Return (X, Y) of the center of cell containing provided text 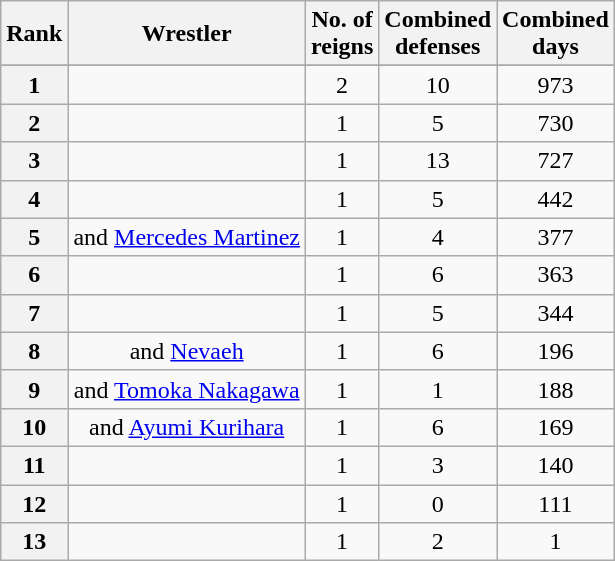
188 (556, 389)
196 (556, 351)
Combineddefenses (438, 34)
9 (34, 389)
111 (556, 503)
No. ofreigns (342, 34)
12 (34, 503)
and Nevaeh (187, 351)
973 (556, 85)
7 (34, 313)
Rank (34, 34)
Wrestler (187, 34)
344 (556, 313)
Combineddays (556, 34)
0 (438, 503)
730 (556, 123)
and Tomoka Nakagawa (187, 389)
and Ayumi Kurihara (187, 427)
442 (556, 199)
and Mercedes Martinez (187, 237)
140 (556, 465)
169 (556, 427)
727 (556, 161)
363 (556, 275)
11 (34, 465)
8 (34, 351)
377 (556, 237)
